Identify which cell holds the provided text, then report its (x, y) central coordinate. 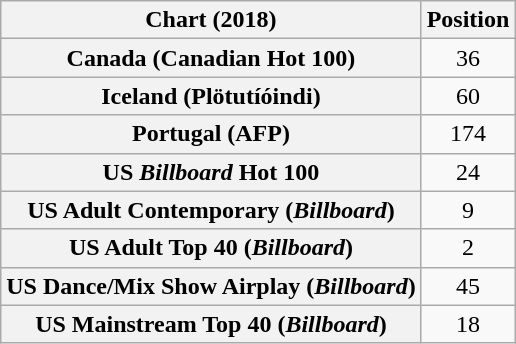
2 (468, 248)
9 (468, 210)
US Dance/Mix Show Airplay (Billboard) (211, 286)
60 (468, 96)
Portugal (AFP) (211, 134)
45 (468, 286)
Iceland (Plötutíóindi) (211, 96)
Canada (Canadian Hot 100) (211, 58)
174 (468, 134)
US Adult Top 40 (Billboard) (211, 248)
18 (468, 324)
Position (468, 20)
24 (468, 172)
36 (468, 58)
US Mainstream Top 40 (Billboard) (211, 324)
US Billboard Hot 100 (211, 172)
Chart (2018) (211, 20)
US Adult Contemporary (Billboard) (211, 210)
